Identify which cell holds the provided text, then report its (x, y) central coordinate. 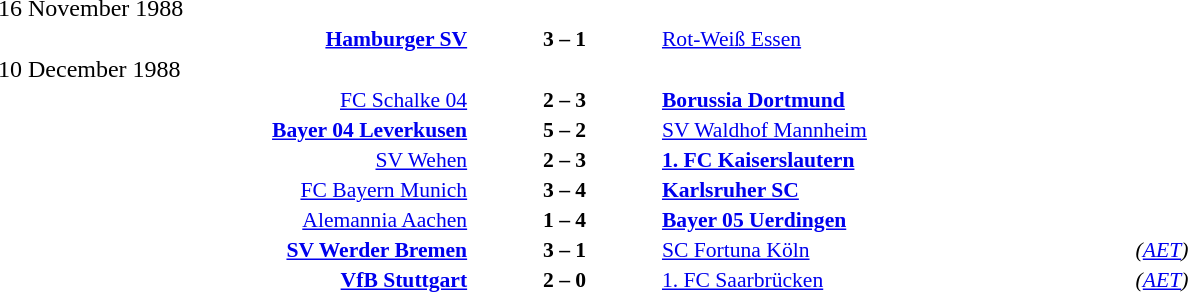
Borussia Dortmund (896, 100)
5 – 2 (564, 130)
1. FC Kaiserslautern (896, 160)
Karlsruher SC (896, 190)
SV Waldhof Mannheim (896, 130)
1 – 4 (564, 220)
Rot-Weiß Essen (896, 38)
SC Fortuna Köln (896, 250)
3 – 4 (564, 190)
Bayer 05 Uerdingen (896, 220)
